Extract the [X, Y] coordinate from the center of the cell holding the provided text.  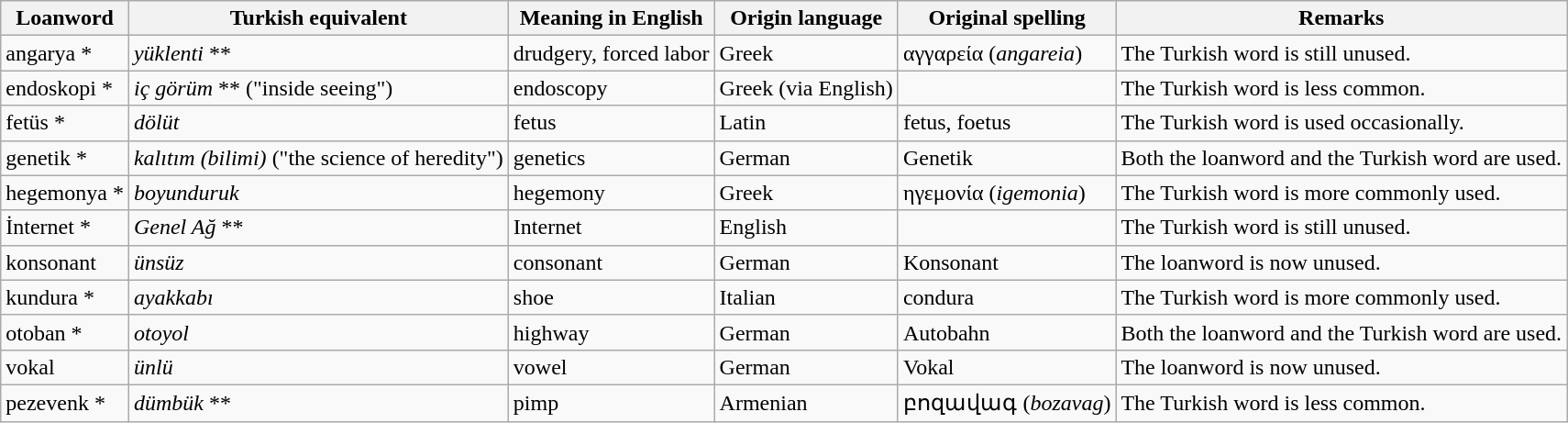
Remarks [1342, 18]
boyunduruk [318, 193]
Loanword [65, 18]
endoscopy [611, 88]
fetus [611, 123]
endoskopi * [65, 88]
angarya * [65, 53]
kundura * [65, 297]
Vokal [1007, 367]
highway [611, 332]
otoban * [65, 332]
αγγαρεία (angareia) [1007, 53]
Origin language [806, 18]
ünsüz [318, 262]
pimp [611, 403]
pezevenk * [65, 403]
İnternet * [65, 228]
yüklenti ** [318, 53]
Genel Ağ ** [318, 228]
Original spelling [1007, 18]
genetik * [65, 158]
Autobahn [1007, 332]
drudgery, forced labor [611, 53]
Italian [806, 297]
konsonant [65, 262]
condura [1007, 297]
vokal [65, 367]
Turkish equivalent [318, 18]
dümbük ** [318, 403]
genetics [611, 158]
The Turkish word is used occasionally. [1342, 123]
dölüt [318, 123]
Armenian [806, 403]
shoe [611, 297]
English [806, 228]
fetus, foetus [1007, 123]
kalıtım (bilimi) ("the science of heredity") [318, 158]
fetüs * [65, 123]
Latin [806, 123]
Meaning in English [611, 18]
Greek (via English) [806, 88]
ünlü [318, 367]
Internet [611, 228]
vowel [611, 367]
ηγεμονία (igemonia) [1007, 193]
iç görüm ** ("inside seeing") [318, 88]
բոզավագ (bozavag) [1007, 403]
consonant [611, 262]
hegemony [611, 193]
Genetik [1007, 158]
Konsonant [1007, 262]
ayakkabı [318, 297]
hegemonya * [65, 193]
otoyol [318, 332]
